Identify which cell holds the provided text, then report its [X, Y] central coordinate. 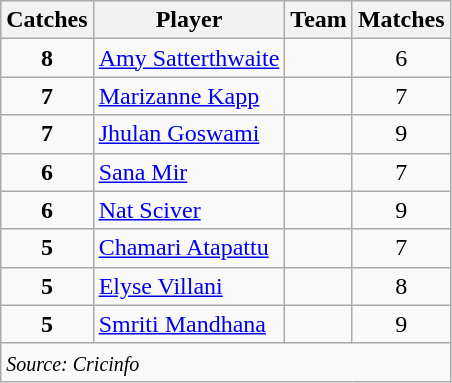
Marizanne Kapp [189, 96]
Sana Mir [189, 172]
Smriti Mandhana [189, 324]
Amy Satterthwaite [189, 58]
Catches [47, 20]
Source: Cricinfo [226, 362]
Player [189, 20]
Matches [401, 20]
Elyse Villani [189, 286]
Jhulan Goswami [189, 134]
Team [319, 20]
Chamari Atapattu [189, 248]
Nat Sciver [189, 210]
